From the cell containing the given text, extract its center point as [X, Y] coordinate. 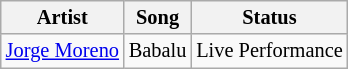
Live Performance [269, 51]
Artist [62, 17]
Status [269, 17]
Song [158, 17]
Babalu [158, 51]
Jorge Moreno [62, 51]
